Return (X, Y) of the center of cell containing provided text 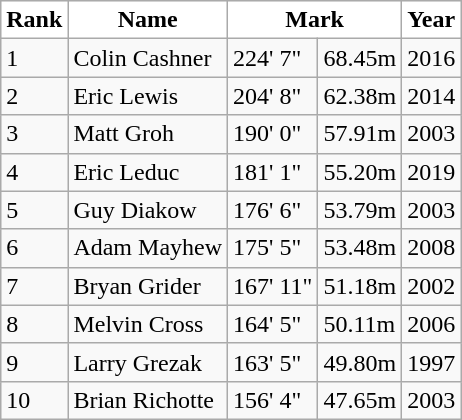
57.91m (360, 134)
6 (34, 248)
163' 5" (273, 362)
2006 (432, 324)
Brian Richotte (148, 400)
Matt Groh (148, 134)
Eric Leduc (148, 172)
156' 4" (273, 400)
2008 (432, 248)
190' 0" (273, 134)
Bryan Grider (148, 286)
4 (34, 172)
167' 11" (273, 286)
Adam Mayhew (148, 248)
8 (34, 324)
2002 (432, 286)
Larry Grezak (148, 362)
181' 1" (273, 172)
176' 6" (273, 210)
Name (148, 20)
Melvin Cross (148, 324)
1 (34, 58)
164' 5" (273, 324)
5 (34, 210)
10 (34, 400)
204' 8" (273, 96)
Mark (315, 20)
9 (34, 362)
49.80m (360, 362)
Colin Cashner (148, 58)
2 (34, 96)
1997 (432, 362)
Rank (34, 20)
Year (432, 20)
55.20m (360, 172)
68.45m (360, 58)
47.65m (360, 400)
51.18m (360, 286)
62.38m (360, 96)
Eric Lewis (148, 96)
53.48m (360, 248)
2014 (432, 96)
224' 7" (273, 58)
2016 (432, 58)
53.79m (360, 210)
175' 5" (273, 248)
2019 (432, 172)
7 (34, 286)
50.11m (360, 324)
3 (34, 134)
Guy Diakow (148, 210)
